Identify which cell holds the provided text, then report its (X, Y) central coordinate. 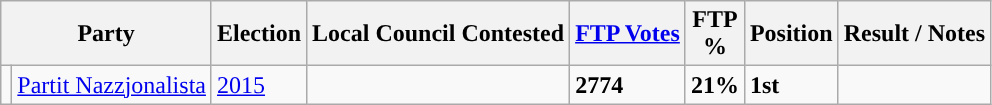
FTP Votes (628, 34)
Partit Nazzjonalista (112, 85)
2774 (628, 85)
FTP% (714, 34)
2015 (258, 85)
Result / Notes (914, 34)
1st (791, 85)
Party (106, 34)
21% (714, 85)
Election (258, 34)
Local Council Contested (438, 34)
Position (791, 34)
